Extract the (X, Y) coordinate from the center of the cell holding the provided text.  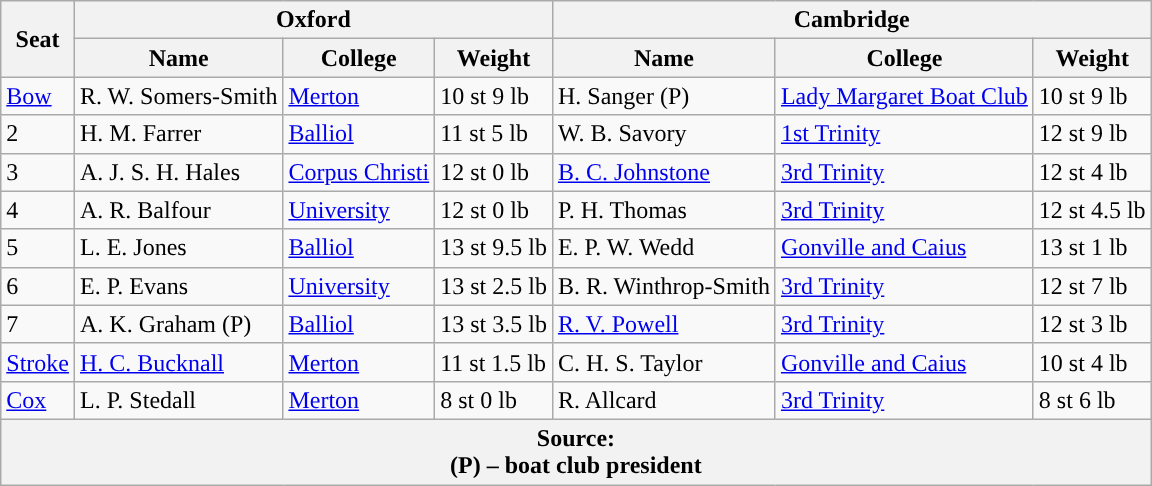
10 st 4 lb (1092, 362)
4 (38, 210)
2 (38, 134)
12 st 3 lb (1092, 324)
B. R. Winthrop-Smith (664, 286)
5 (38, 248)
8 st 0 lb (494, 400)
L. E. Jones (178, 248)
W. B. Savory (664, 134)
1st Trinity (904, 134)
H. M. Farrer (178, 134)
11 st 5 lb (494, 134)
P. H. Thomas (664, 210)
8 st 6 lb (1092, 400)
R. V. Powell (664, 324)
12 st 7 lb (1092, 286)
Cambridge (852, 20)
12 st 9 lb (1092, 134)
7 (38, 324)
A. R. Balfour (178, 210)
Stroke (38, 362)
13 st 1 lb (1092, 248)
A. K. Graham (P) (178, 324)
C. H. S. Taylor (664, 362)
13 st 9.5 lb (494, 248)
3 (38, 172)
12 st 4 lb (1092, 172)
R. W. Somers-Smith (178, 96)
Lady Margaret Boat Club (904, 96)
6 (38, 286)
B. C. Johnstone (664, 172)
Oxford (313, 20)
H. Sanger (P) (664, 96)
Bow (38, 96)
13 st 2.5 lb (494, 286)
Corpus Christi (359, 172)
Cox (38, 400)
Seat (38, 39)
E. P. W. Wedd (664, 248)
H. C. Bucknall (178, 362)
11 st 1.5 lb (494, 362)
E. P. Evans (178, 286)
12 st 4.5 lb (1092, 210)
Source:(P) – boat club president (576, 452)
13 st 3.5 lb (494, 324)
L. P. Stedall (178, 400)
R. Allcard (664, 400)
A. J. S. H. Hales (178, 172)
